Identify which cell holds the provided text, then report its (X, Y) central coordinate. 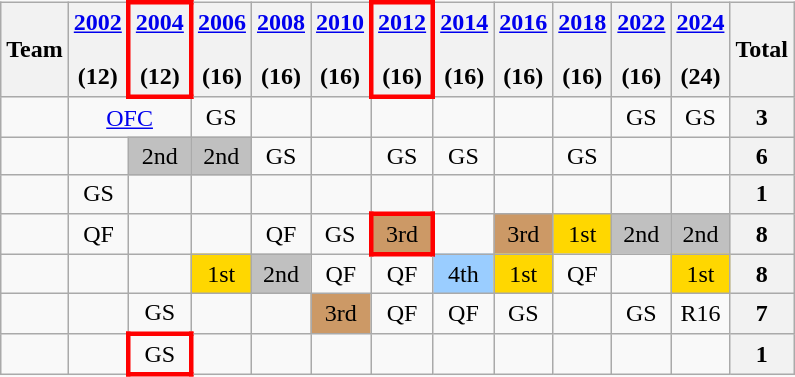
Total (762, 50)
Team (35, 50)
4th (464, 274)
2006(16) (222, 50)
R16 (700, 314)
2016(16) (524, 50)
3 (762, 117)
2004(12) (160, 50)
2012(16) (402, 50)
2002(12) (98, 50)
2014(16) (464, 50)
2018(16) (582, 50)
2010(16) (342, 50)
7 (762, 314)
2008(16) (280, 50)
2022(16) (642, 50)
OFC (130, 117)
2024(24) (700, 50)
6 (762, 156)
